Find where the given text appears and provide that cell's center as (X, Y) coordinate. 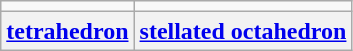
tetrahedron (68, 31)
stellated octahedron (243, 31)
